Extract the [X, Y] coordinate from the center of the cell holding the provided text.  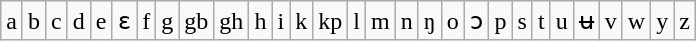
t [541, 21]
e [101, 21]
g [168, 21]
h [260, 21]
d [78, 21]
u [562, 21]
f [146, 21]
c [57, 21]
kp [330, 21]
l [357, 21]
b [34, 21]
i [281, 21]
gh [232, 21]
y [662, 21]
ŋ [430, 21]
k [302, 21]
gb [196, 21]
s [522, 21]
n [406, 21]
w [636, 21]
o [452, 21]
p [500, 21]
ɔ [476, 21]
a [12, 21]
v [610, 21]
z [685, 21]
ʉ [586, 21]
ɛ [124, 21]
m [381, 21]
